Detect which cell encompasses the target text, then output its [x, y] center coordinate. 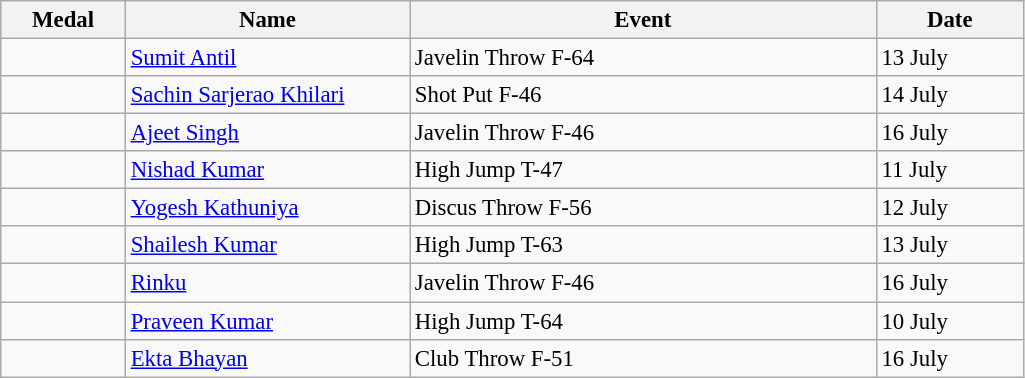
Discus Throw F-56 [644, 208]
Praveen Kumar [267, 321]
Sumit Antil [267, 58]
Yogesh Kathuniya [267, 208]
Rinku [267, 283]
Club Throw F-51 [644, 358]
High Jump T-47 [644, 170]
Sachin Sarjerao Khilari [267, 95]
High Jump T-63 [644, 245]
Date [950, 20]
10 July [950, 321]
12 July [950, 208]
Shailesh Kumar [267, 245]
Nishad Kumar [267, 170]
High Jump T-64 [644, 321]
11 July [950, 170]
Event [644, 20]
Medal [64, 20]
Javelin Throw F-64 [644, 58]
Ekta Bhayan [267, 358]
Name [267, 20]
Shot Put F-46 [644, 95]
Ajeet Singh [267, 133]
14 July [950, 95]
